Output the (x, y) coordinate of the center of the cell containing the given text.  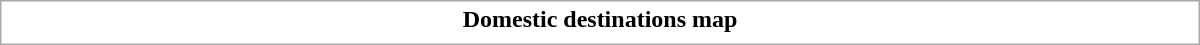
Domestic destinations map (600, 19)
